Find where the given text appears and provide that cell's center as (X, Y) coordinate. 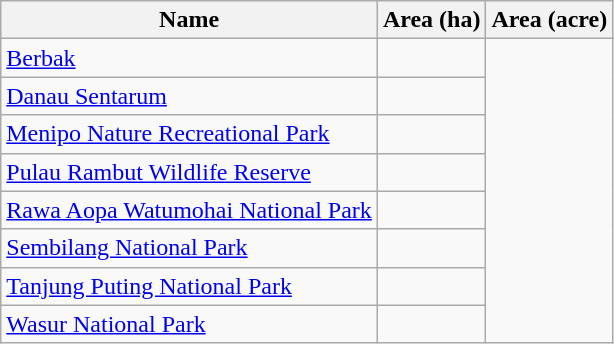
Pulau Rambut Wildlife Reserve (190, 172)
Rawa Aopa Watumohai National Park (190, 210)
Area (ha) (432, 20)
Wasur National Park (190, 324)
Berbak (190, 58)
Tanjung Puting National Park (190, 286)
Danau Sentarum (190, 96)
Area (acre) (550, 20)
Menipo Nature Recreational Park (190, 134)
Sembilang National Park (190, 248)
Name (190, 20)
